From the cell containing the given text, extract its center point as [x, y] coordinate. 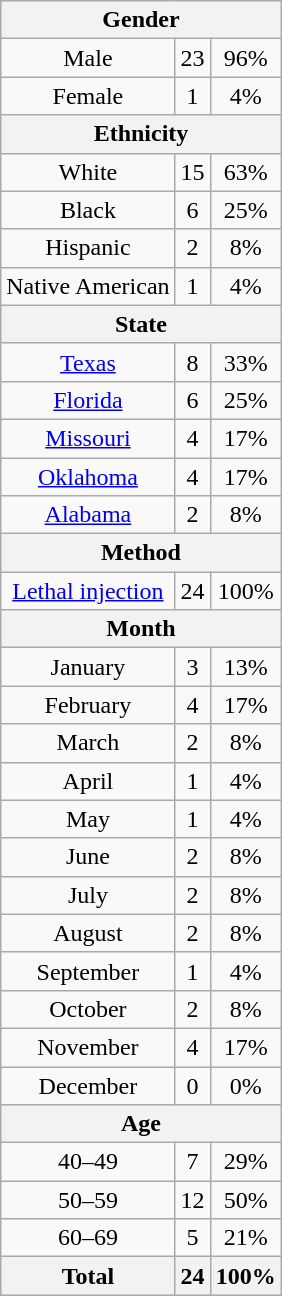
13% [246, 667]
21% [246, 1238]
Male [88, 58]
0% [246, 1085]
Florida [88, 400]
Lethal injection [88, 591]
September [88, 971]
January [88, 667]
Alabama [88, 515]
Oklahoma [88, 477]
Female [88, 96]
Hispanic [88, 248]
State [141, 324]
12 [192, 1200]
96% [246, 58]
July [88, 895]
50% [246, 1200]
White [88, 172]
March [88, 743]
October [88, 1009]
Missouri [88, 438]
December [88, 1085]
29% [246, 1162]
3 [192, 667]
8 [192, 362]
50–59 [88, 1200]
15 [192, 172]
Texas [88, 362]
Gender [141, 20]
23 [192, 58]
Black [88, 210]
August [88, 933]
February [88, 705]
Total [88, 1276]
63% [246, 172]
7 [192, 1162]
May [88, 819]
5 [192, 1238]
33% [246, 362]
40–49 [88, 1162]
Month [141, 629]
Ethnicity [141, 134]
June [88, 857]
Age [141, 1124]
60–69 [88, 1238]
0 [192, 1085]
Native American [88, 286]
November [88, 1047]
Method [141, 553]
April [88, 781]
